Search for the cell housing the specified text and yield its (x, y) center coordinate. 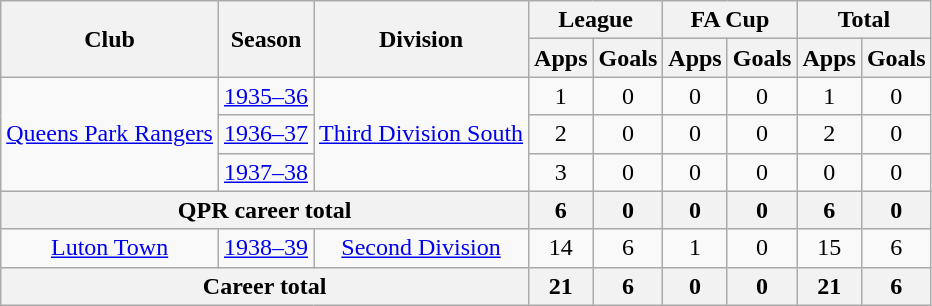
15 (829, 248)
14 (561, 248)
Career total (265, 286)
3 (561, 172)
Total (864, 20)
Division (422, 39)
League (596, 20)
Club (110, 39)
FA Cup (730, 20)
Season (266, 39)
1936–37 (266, 134)
1937–38 (266, 172)
Queens Park Rangers (110, 134)
1938–39 (266, 248)
1935–36 (266, 96)
Second Division (422, 248)
Third Division South (422, 134)
Luton Town (110, 248)
QPR career total (265, 210)
